Return [x, y] of the center of cell containing provided text 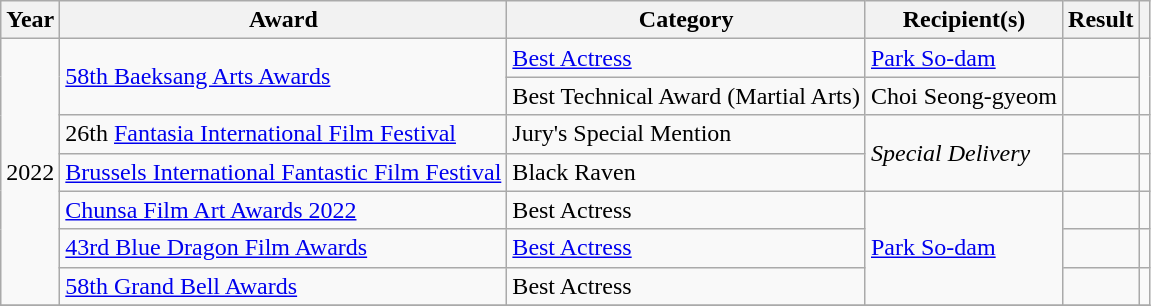
Recipient(s) [964, 20]
Special Delivery [964, 153]
26th Fantasia International Film Festival [284, 134]
Jury's Special Mention [686, 134]
43rd Blue Dragon Film Awards [284, 248]
Black Raven [686, 172]
Result [1101, 20]
Chunsa Film Art Awards 2022 [284, 210]
58th Grand Bell Awards [284, 286]
Choi Seong-gyeom [964, 96]
2022 [30, 172]
Year [30, 20]
Category [686, 20]
Best Technical Award (Martial Arts) [686, 96]
58th Baeksang Arts Awards [284, 77]
Brussels International Fantastic Film Festival [284, 172]
Award [284, 20]
